Provide the (x, y) coordinate of the cell's center where the given text is located.  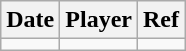
Ref (160, 20)
Date (30, 20)
Player (99, 20)
